For the text-containing cell, return its midpoint in [X, Y] coordinate format. 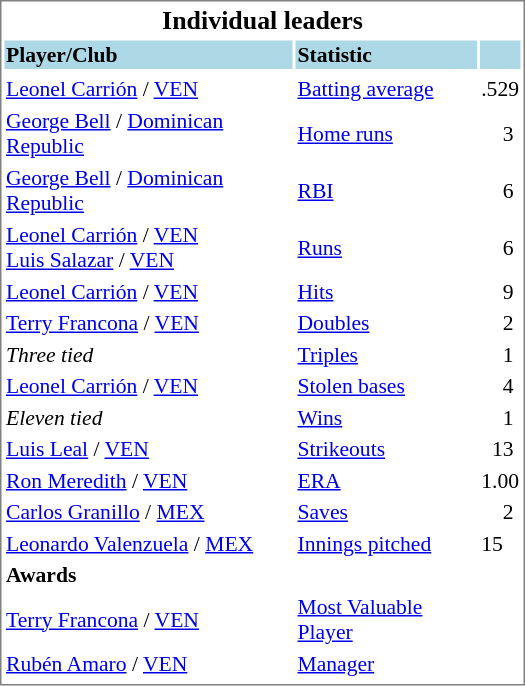
Leonardo Valenzuela / MEX [148, 544]
13 [500, 449]
Individual leaders [262, 20]
Carlos Granillo / MEX [148, 512]
Leonel Carrión / VENLuis Salazar / VEN [148, 247]
Most Valuable Player [386, 619]
Manager [386, 664]
Player/Club [148, 54]
Luis Leal / VEN [148, 449]
Home runs [386, 133]
15 [500, 544]
Stolen bases [386, 386]
Triples [386, 354]
Doubles [386, 323]
Wins [386, 418]
1.00 [500, 480]
Strikeouts [386, 449]
3 [500, 133]
4 [500, 386]
Awards [148, 575]
Innings pitched [386, 544]
Batting average [386, 89]
9 [500, 292]
Runs [386, 247]
Eleven tied [148, 418]
.529 [500, 89]
Three tied [148, 354]
RBI [386, 191]
Hits [386, 292]
Saves [386, 512]
Ron Meredith / VEN [148, 480]
Statistic [386, 54]
ERA [386, 480]
Rubén Amaro / VEN [148, 664]
